Determine the [x, y] coordinate at the center of the cell enclosing the given text.  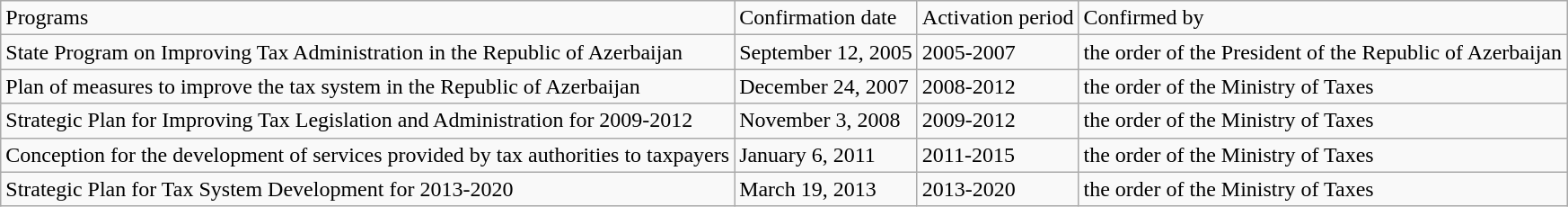
January 6, 2011 [826, 155]
Plan of measures to improve the tax system in the Republic of Azerbaijan [368, 86]
September 12, 2005 [826, 52]
Activation period [998, 18]
Strategic Plan for Tax System Development for 2013-2020 [368, 189]
March 19, 2013 [826, 189]
Conception for the development of services provided by tax authorities to taxpayers [368, 155]
December 24, 2007 [826, 86]
Confirmation date [826, 18]
Programs [368, 18]
2013-2020 [998, 189]
2011-2015 [998, 155]
Confirmed by [1323, 18]
2009-2012 [998, 121]
Strategic Plan for Improving Tax Legislation and Administration for 2009-2012 [368, 121]
2005-2007 [998, 52]
November 3, 2008 [826, 121]
the order of the President of the Republic of Azerbaijan [1323, 52]
State Program on Improving Tax Administration in the Republic of Azerbaijan [368, 52]
2008-2012 [998, 86]
